From the cell containing the given text, extract its center point as (x, y) coordinate. 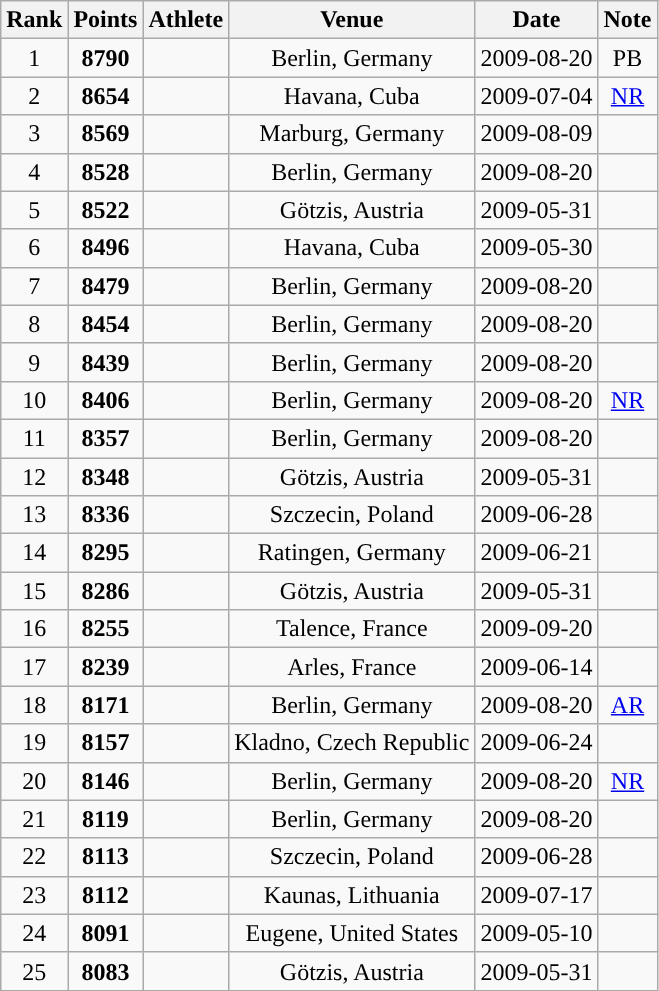
8479 (106, 286)
6 (34, 248)
2009-07-17 (536, 895)
8790 (106, 58)
17 (34, 667)
8439 (106, 362)
8157 (106, 743)
25 (34, 971)
8112 (106, 895)
Note (628, 20)
24 (34, 933)
8406 (106, 400)
8119 (106, 819)
14 (34, 553)
2009-07-04 (536, 96)
AR (628, 705)
1 (34, 58)
8171 (106, 705)
8 (34, 324)
Athlete (186, 20)
8496 (106, 248)
22 (34, 857)
Eugene, United States (352, 933)
Rank (34, 20)
8336 (106, 515)
13 (34, 515)
15 (34, 591)
Kaunas, Lithuania (352, 895)
8454 (106, 324)
8083 (106, 971)
8295 (106, 553)
8348 (106, 477)
PB (628, 58)
2009-06-14 (536, 667)
Marburg, Germany (352, 134)
5 (34, 210)
8357 (106, 438)
23 (34, 895)
2009-09-20 (536, 629)
2009-05-30 (536, 248)
9 (34, 362)
8146 (106, 781)
Kladno, Czech Republic (352, 743)
12 (34, 477)
8522 (106, 210)
21 (34, 819)
10 (34, 400)
19 (34, 743)
8255 (106, 629)
2009-08-09 (536, 134)
Points (106, 20)
2009-06-21 (536, 553)
Venue (352, 20)
Date (536, 20)
8113 (106, 857)
8654 (106, 96)
4 (34, 172)
20 (34, 781)
16 (34, 629)
18 (34, 705)
11 (34, 438)
8286 (106, 591)
2 (34, 96)
8239 (106, 667)
8091 (106, 933)
7 (34, 286)
3 (34, 134)
2009-05-10 (536, 933)
Talence, France (352, 629)
Ratingen, Germany (352, 553)
8569 (106, 134)
8528 (106, 172)
2009-06-24 (536, 743)
Arles, France (352, 667)
